Identify which cell holds the provided text, then report its [X, Y] central coordinate. 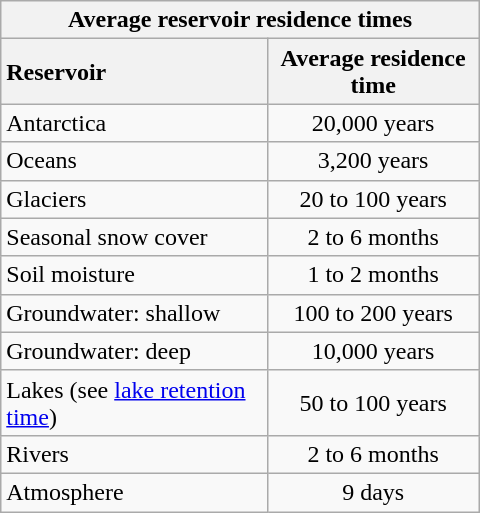
Rivers [134, 454]
20,000 years [373, 123]
50 to 100 years [373, 402]
10,000 years [373, 351]
Reservoir [134, 72]
Average reservoir residence times [240, 20]
20 to 100 years [373, 199]
Lakes (see lake retention time) [134, 402]
1 to 2 months [373, 275]
Groundwater: shallow [134, 313]
100 to 200 years [373, 313]
9 days [373, 492]
3,200 years [373, 161]
Groundwater: deep [134, 351]
Soil moisture [134, 275]
Average residence time [373, 72]
Oceans [134, 161]
Glaciers [134, 199]
Atmosphere [134, 492]
Antarctica [134, 123]
Seasonal snow cover [134, 237]
